Extract the [x, y] coordinate from the center of the cell holding the provided text.  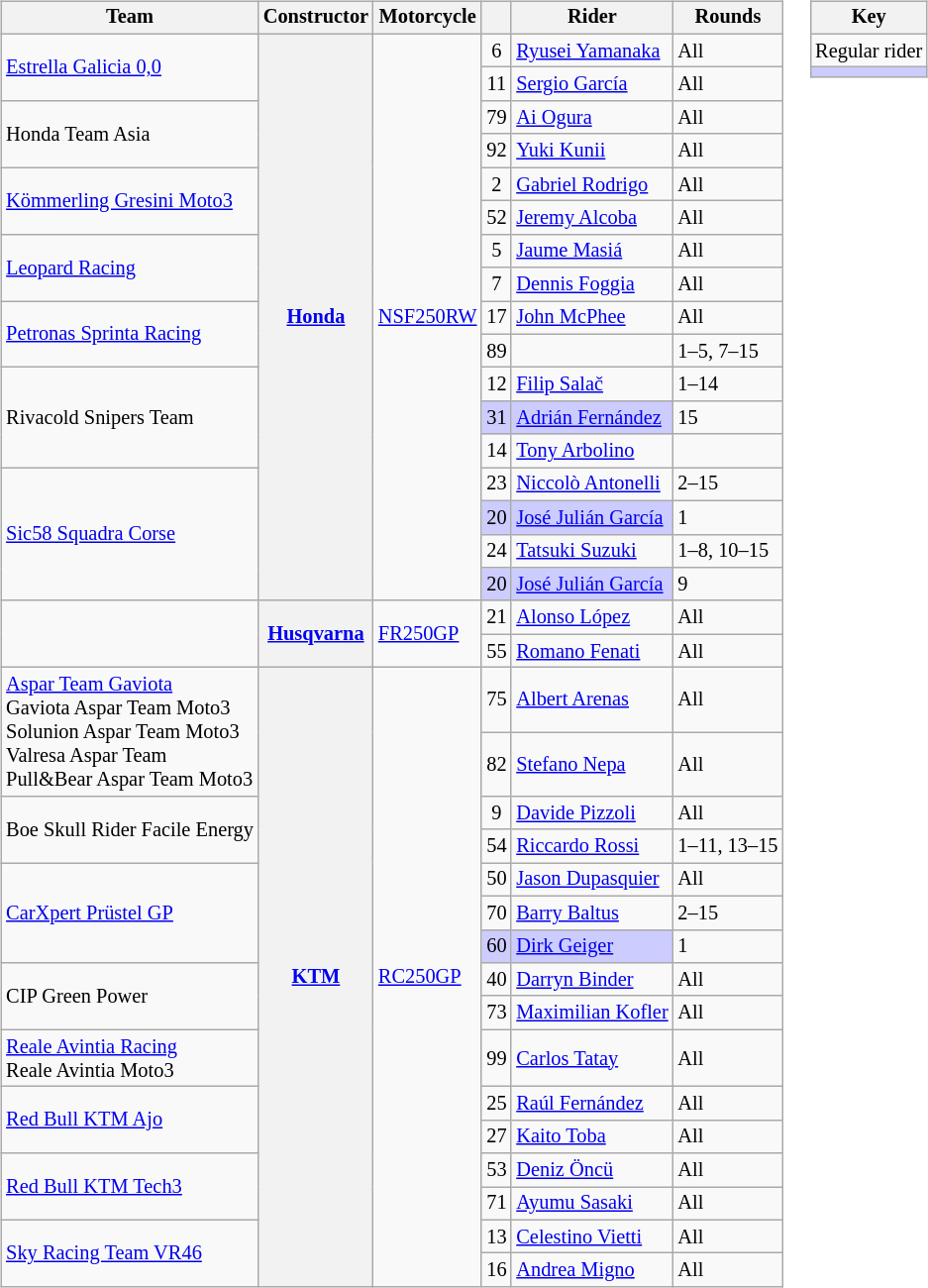
Jaume Masiá [592, 251]
John McPhee [592, 318]
Boe Skull Rider Facile Energy [130, 828]
14 [496, 451]
12 [496, 384]
Davide Pizzoli [592, 812]
1–11, 13–15 [729, 846]
89 [496, 351]
71 [496, 1204]
Regular rider [869, 51]
Sergio García [592, 84]
5 [496, 251]
CarXpert Prüstel GP [130, 913]
Celestino Vietti [592, 1236]
Riccardo Rossi [592, 846]
23 [496, 484]
Husqvarna [316, 634]
Darryn Binder [592, 980]
Stefano Nepa [592, 765]
1–5, 7–15 [729, 351]
2 [496, 184]
52 [496, 218]
Jason Dupasquier [592, 880]
Yuki Kunii [592, 151]
15 [729, 418]
Albert Arenas [592, 699]
60 [496, 946]
50 [496, 880]
Dirk Geiger [592, 946]
13 [496, 1236]
Adrián Fernández [592, 418]
92 [496, 151]
Honda Team Asia [130, 135]
Leopard Racing [130, 268]
Team [130, 18]
RC250GP [428, 977]
53 [496, 1170]
Romano Fenati [592, 651]
Raúl Fernández [592, 1104]
55 [496, 651]
Maximilian Kofler [592, 1013]
Sic58 Squadra Corse [130, 535]
Rivacold Snipers Team [130, 418]
Kaito Toba [592, 1136]
Red Bull KTM Tech3 [130, 1187]
31 [496, 418]
82 [496, 765]
Ayumu Sasaki [592, 1204]
16 [496, 1270]
Dennis Foggia [592, 284]
Tony Arbolino [592, 451]
Reale Avintia Racing Reale Avintia Moto3 [130, 1058]
1–14 [729, 384]
21 [496, 617]
Tatsuki Suzuki [592, 551]
Andrea Migno [592, 1270]
6 [496, 51]
73 [496, 1013]
11 [496, 84]
40 [496, 980]
54 [496, 846]
Barry Baltus [592, 912]
27 [496, 1136]
70 [496, 912]
Constructor [316, 18]
Ai Ogura [592, 118]
Honda [316, 317]
Niccolò Antonelli [592, 484]
25 [496, 1104]
Gabriel Rodrigo [592, 184]
Carlos Tatay [592, 1058]
Jeremy Alcoba [592, 218]
Alonso López [592, 617]
Deniz Öncü [592, 1170]
24 [496, 551]
Kömmerling Gresini Moto3 [130, 200]
Sky Racing Team VR46 [130, 1252]
Ryusei Yamanaka [592, 51]
Rider [592, 18]
Estrella Galicia 0,0 [130, 67]
7 [496, 284]
KTM [316, 977]
79 [496, 118]
Key [869, 18]
NSF250RW [428, 317]
17 [496, 318]
75 [496, 699]
Petronas Sprinta Racing [130, 335]
FR250GP [428, 634]
CIP Green Power [130, 997]
Rounds [729, 18]
99 [496, 1058]
Red Bull KTM Ajo [130, 1120]
Motorcycle [428, 18]
1–8, 10–15 [729, 551]
Filip Salač [592, 384]
Aspar Team Gaviota Gaviota Aspar Team Moto3 Solunion Aspar Team Moto3 Valresa Aspar Team Pull&Bear Aspar Team Moto3 [130, 732]
